Pinpoint the cell where the given text exists, returning its [X, Y] midpoint coordinate. 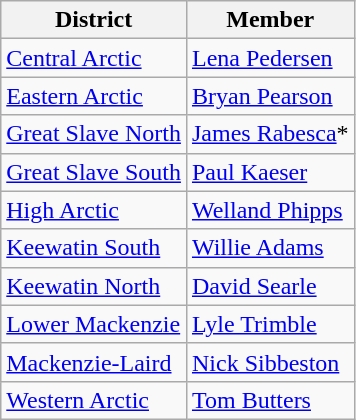
Western Arctic [94, 400]
Eastern Arctic [94, 96]
Member [270, 20]
James Rabesca* [270, 134]
Keewatin South [94, 248]
Bryan Pearson [270, 96]
Willie Adams [270, 248]
Tom Butters [270, 400]
David Searle [270, 286]
Lower Mackenzie [94, 324]
Paul Kaeser [270, 172]
High Arctic [94, 210]
Great Slave North [94, 134]
Lyle Trimble [270, 324]
Nick Sibbeston [270, 362]
Great Slave South [94, 172]
Lena Pedersen [270, 58]
Keewatin North [94, 286]
Mackenzie-Laird [94, 362]
District [94, 20]
Central Arctic [94, 58]
Welland Phipps [270, 210]
